Extract the (x, y) coordinate from the center of the cell holding the provided text.  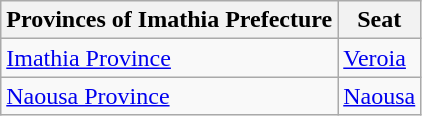
Veroia (380, 58)
Naousa Province (170, 96)
Imathia Province (170, 58)
Provinces of Imathia Prefecture (170, 20)
Naousa (380, 96)
Seat (380, 20)
